Detect which cell encompasses the target text, then output its [X, Y] center coordinate. 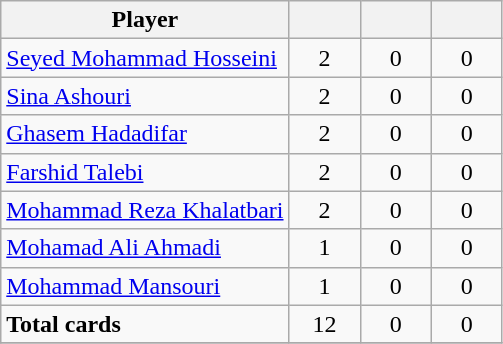
Ghasem Hadadifar [145, 134]
Farshid Talebi [145, 172]
Mohammad Mansouri [145, 286]
Seyed Mohammad Hosseini [145, 58]
Sina Ashouri [145, 96]
Mohammad Reza Khalatbari [145, 210]
Total cards [145, 324]
Player [145, 20]
12 [324, 324]
Mohamad Ali Ahmadi [145, 248]
